From the cell containing the given text, extract its center point as [x, y] coordinate. 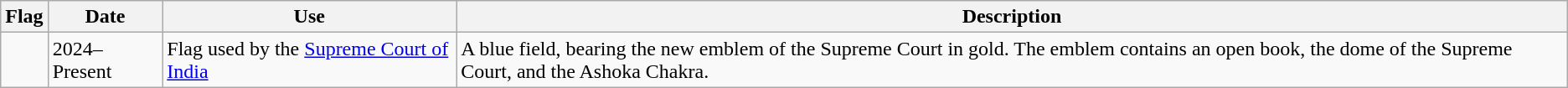
Flag used by the Supreme Court of India [310, 60]
Description [1012, 17]
Date [106, 17]
2024– Present [106, 60]
Use [310, 17]
Flag [24, 17]
